Locate the cell with the specified text and output its [X, Y] center coordinate. 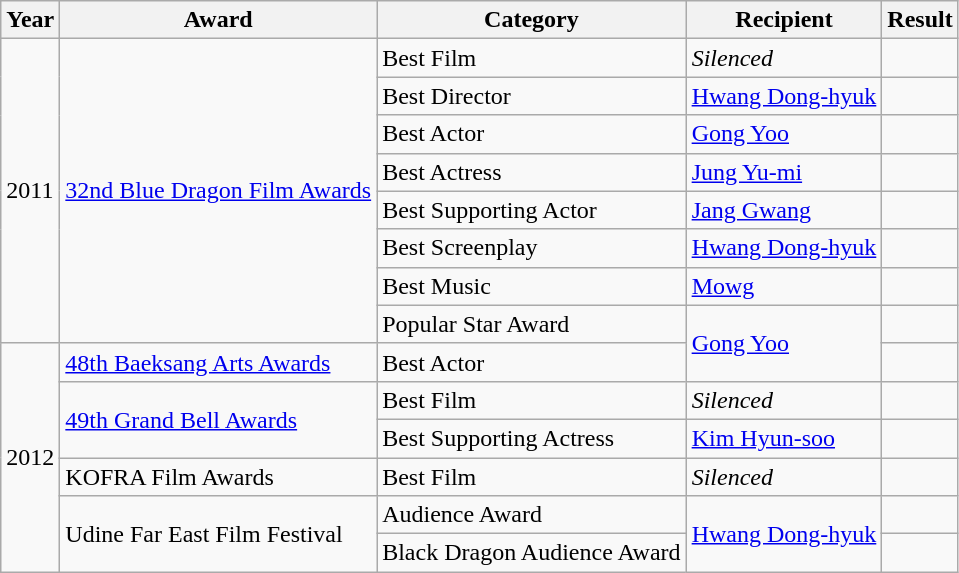
Jung Yu-mi [784, 172]
Best Actress [532, 172]
Popular Star Award [532, 324]
Best Director [532, 96]
Category [532, 20]
KOFRA Film Awards [218, 477]
Udine Far East Film Festival [218, 534]
Best Supporting Actor [532, 210]
Kim Hyun-soo [784, 438]
2012 [30, 457]
49th Grand Bell Awards [218, 419]
Jang Gwang [784, 210]
Black Dragon Audience Award [532, 553]
2011 [30, 191]
Year [30, 20]
Recipient [784, 20]
48th Baeksang Arts Awards [218, 362]
32nd Blue Dragon Film Awards [218, 191]
Best Screenplay [532, 248]
Best Music [532, 286]
Mowg [784, 286]
Result [920, 20]
Award [218, 20]
Best Supporting Actress [532, 438]
Audience Award [532, 515]
